Output the (x, y) coordinate of the center of the cell containing the given text.  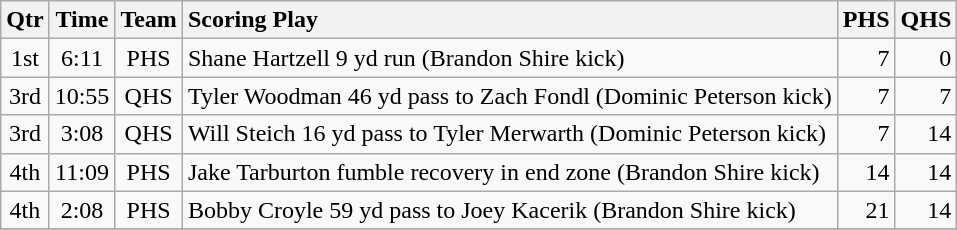
3:08 (82, 134)
1st (25, 58)
Tyler Woodman 46 yd pass to Zach Fondl (Dominic Peterson kick) (510, 96)
11:09 (82, 172)
Shane Hartzell 9 yd run (Brandon Shire kick) (510, 58)
21 (866, 210)
6:11 (82, 58)
Team (149, 20)
0 (926, 58)
10:55 (82, 96)
Qtr (25, 20)
Bobby Croyle 59 yd pass to Joey Kacerik (Brandon Shire kick) (510, 210)
Jake Tarburton fumble recovery in end zone (Brandon Shire kick) (510, 172)
Scoring Play (510, 20)
2:08 (82, 210)
Time (82, 20)
Will Steich 16 yd pass to Tyler Merwarth (Dominic Peterson kick) (510, 134)
